Capture the cell that displays the provided text and extract its [x, y] central coordinate. 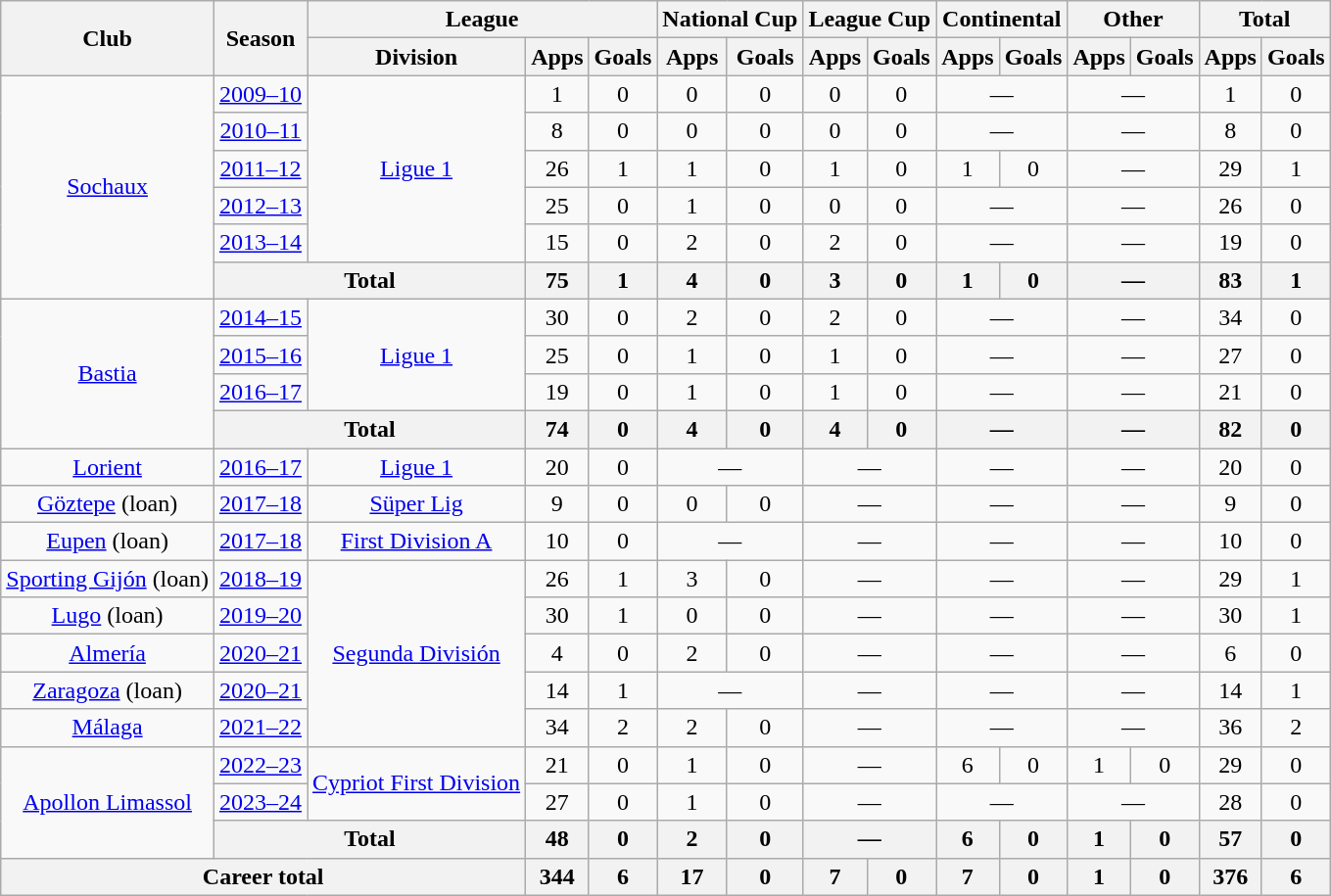
344 [557, 876]
National Cup [731, 20]
Other [1133, 20]
2010–11 [261, 131]
57 [1230, 839]
Club [108, 38]
82 [1230, 429]
74 [557, 429]
Season [261, 38]
2014–15 [261, 317]
League [482, 20]
48 [557, 839]
Zaragoza (loan) [108, 690]
75 [557, 280]
Eupen (loan) [108, 542]
2013–14 [261, 243]
Göztepe (loan) [108, 504]
Continental [1002, 20]
2015–16 [261, 354]
Málaga [108, 728]
Cypriot First Division [417, 783]
Career total [263, 876]
Apollon Limassol [108, 802]
Bastia [108, 373]
83 [1230, 280]
2018–19 [261, 579]
2012–13 [261, 206]
36 [1230, 728]
15 [557, 243]
League Cup [870, 20]
17 [692, 876]
2021–22 [261, 728]
2022–23 [261, 765]
Sporting Gijón (loan) [108, 579]
376 [1230, 876]
First Division A [417, 542]
28 [1230, 802]
2019–20 [261, 616]
Sochaux [108, 187]
Almería [108, 653]
2009–10 [261, 94]
Lorient [108, 467]
Segunda División [417, 653]
Division [417, 57]
Süper Lig [417, 504]
Lugo (loan) [108, 616]
2023–24 [261, 802]
2011–12 [261, 168]
